Find where the given text appears and provide that cell's center as (x, y) coordinate. 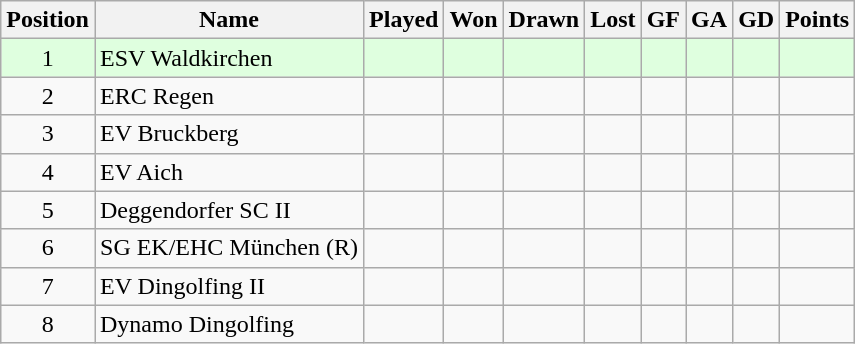
Name (228, 20)
Won (474, 20)
6 (48, 248)
GD (756, 20)
EV Dingolfing II (228, 286)
Dynamo Dingolfing (228, 324)
Played (404, 20)
Points (818, 20)
Deggendorfer SC II (228, 210)
8 (48, 324)
EV Aich (228, 172)
Lost (613, 20)
3 (48, 134)
GF (663, 20)
5 (48, 210)
Position (48, 20)
SG EK/EHC München (R) (228, 248)
Drawn (544, 20)
7 (48, 286)
ERC Regen (228, 96)
4 (48, 172)
ESV Waldkirchen (228, 58)
GA (710, 20)
1 (48, 58)
EV Bruckberg (228, 134)
2 (48, 96)
